From the cell containing the given text, extract its center point as (X, Y) coordinate. 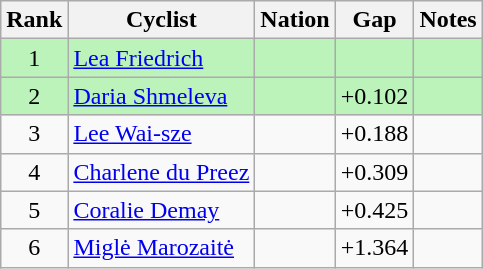
Notes (448, 20)
+0.309 (374, 172)
6 (34, 248)
Rank (34, 20)
Cyclist (162, 20)
Coralie Demay (162, 210)
Charlene du Preez (162, 172)
4 (34, 172)
Nation (295, 20)
+1.364 (374, 248)
Lea Friedrich (162, 58)
1 (34, 58)
+0.425 (374, 210)
3 (34, 134)
5 (34, 210)
Daria Shmeleva (162, 96)
+0.102 (374, 96)
+0.188 (374, 134)
2 (34, 96)
Gap (374, 20)
Miglė Marozaitė (162, 248)
Lee Wai-sze (162, 134)
